Scan for the cell matching the given text and deliver its [x, y] coordinate at center. 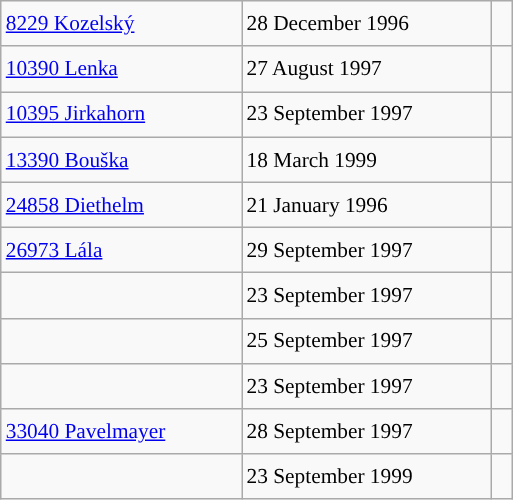
26973 Lála [122, 250]
18 March 1999 [367, 160]
13390 Bouška [122, 160]
33040 Pavelmayer [122, 432]
28 September 1997 [367, 432]
10395 Jirkahorn [122, 114]
28 December 1996 [367, 24]
21 January 1996 [367, 204]
10390 Lenka [122, 68]
29 September 1997 [367, 250]
8229 Kozelský [122, 24]
25 September 1997 [367, 340]
24858 Diethelm [122, 204]
23 September 1999 [367, 476]
27 August 1997 [367, 68]
